Locate the cell with the specified text and output its (x, y) center coordinate. 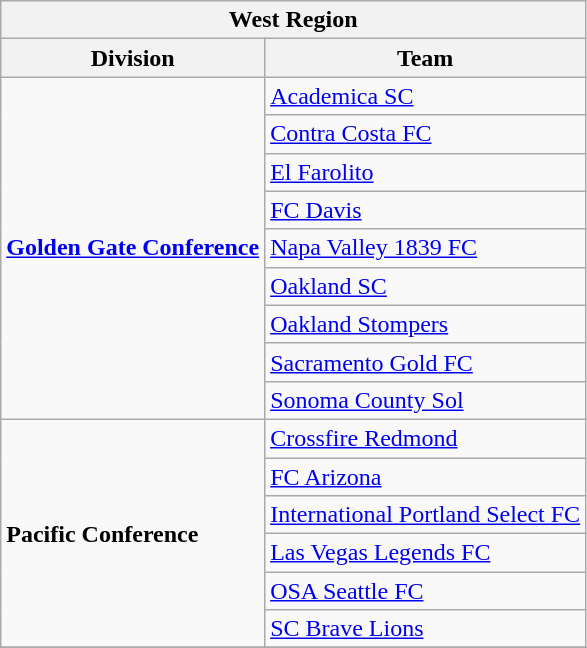
Pacific Conference (133, 533)
Golden Gate Conference (133, 248)
Oakland Stompers (426, 324)
Napa Valley 1839 FC (426, 248)
El Farolito (426, 172)
Academica SC (426, 96)
International Portland Select FC (426, 515)
FC Arizona (426, 477)
Sonoma County Sol (426, 400)
Las Vegas Legends FC (426, 553)
SC Brave Lions (426, 629)
Division (133, 58)
FC Davis (426, 210)
OSA Seattle FC (426, 591)
West Region (294, 20)
Crossfire Redmond (426, 438)
Sacramento Gold FC (426, 362)
Team (426, 58)
Oakland SC (426, 286)
Contra Costa FC (426, 134)
